Identify which cell holds the provided text, then report its (x, y) central coordinate. 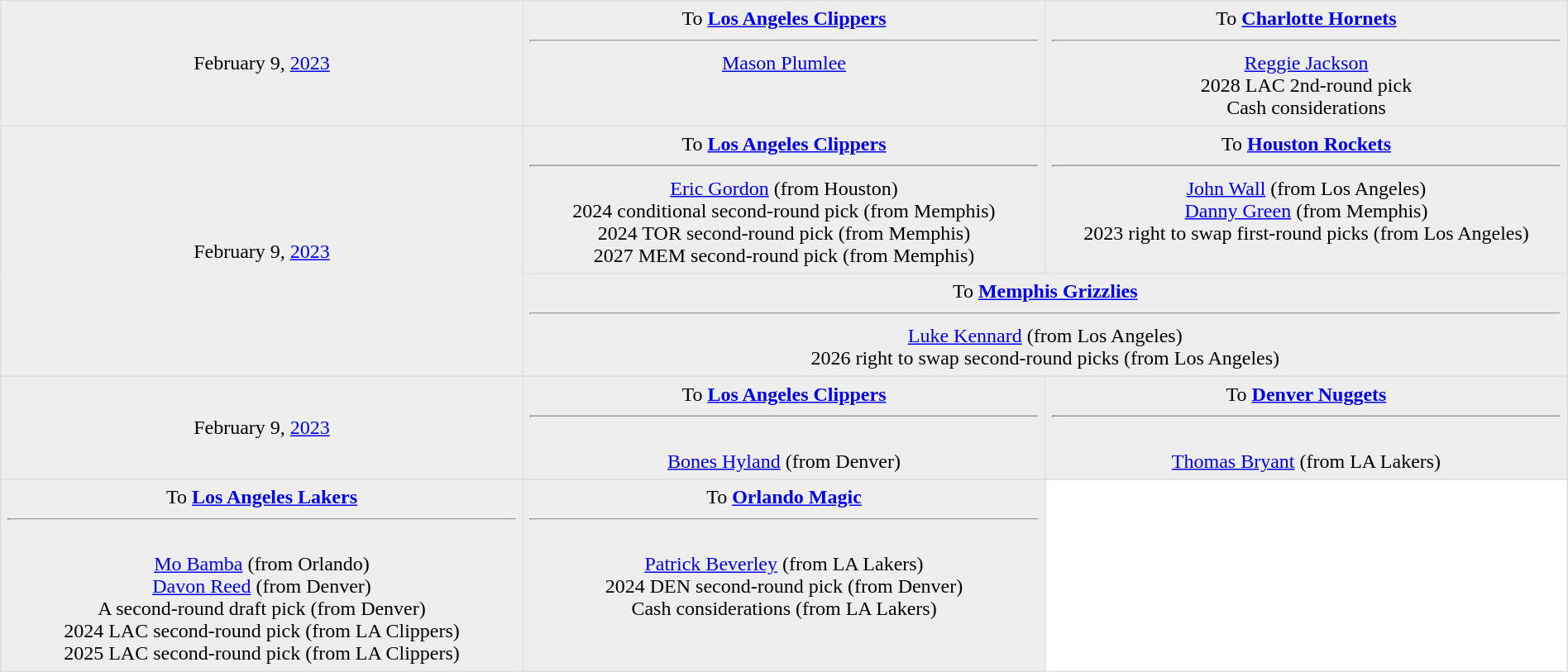
To Los Angeles ClippersBones Hyland (from Denver) (784, 427)
To Houston RocketsJohn Wall (from Los Angeles)Danny Green (from Memphis)2023 right to swap first-round picks (from Los Angeles) (1307, 199)
To Los Angeles ClippersMason Plumlee (784, 64)
To Charlotte HornetsReggie Jackson2028 LAC 2nd-round pickCash considerations (1307, 64)
To Denver NuggetsThomas Bryant (from LA Lakers) (1307, 427)
To Memphis GrizzliesLuke Kennard (from Los Angeles)2026 right to swap second-round picks (from Los Angeles) (1045, 325)
To Orlando MagicPatrick Beverley (from LA Lakers)2024 DEN second-round pick (from Denver)Cash considerations (from LA Lakers) (784, 575)
